Return the [X, Y] coordinate for the center point of the cell that contains the specified text.  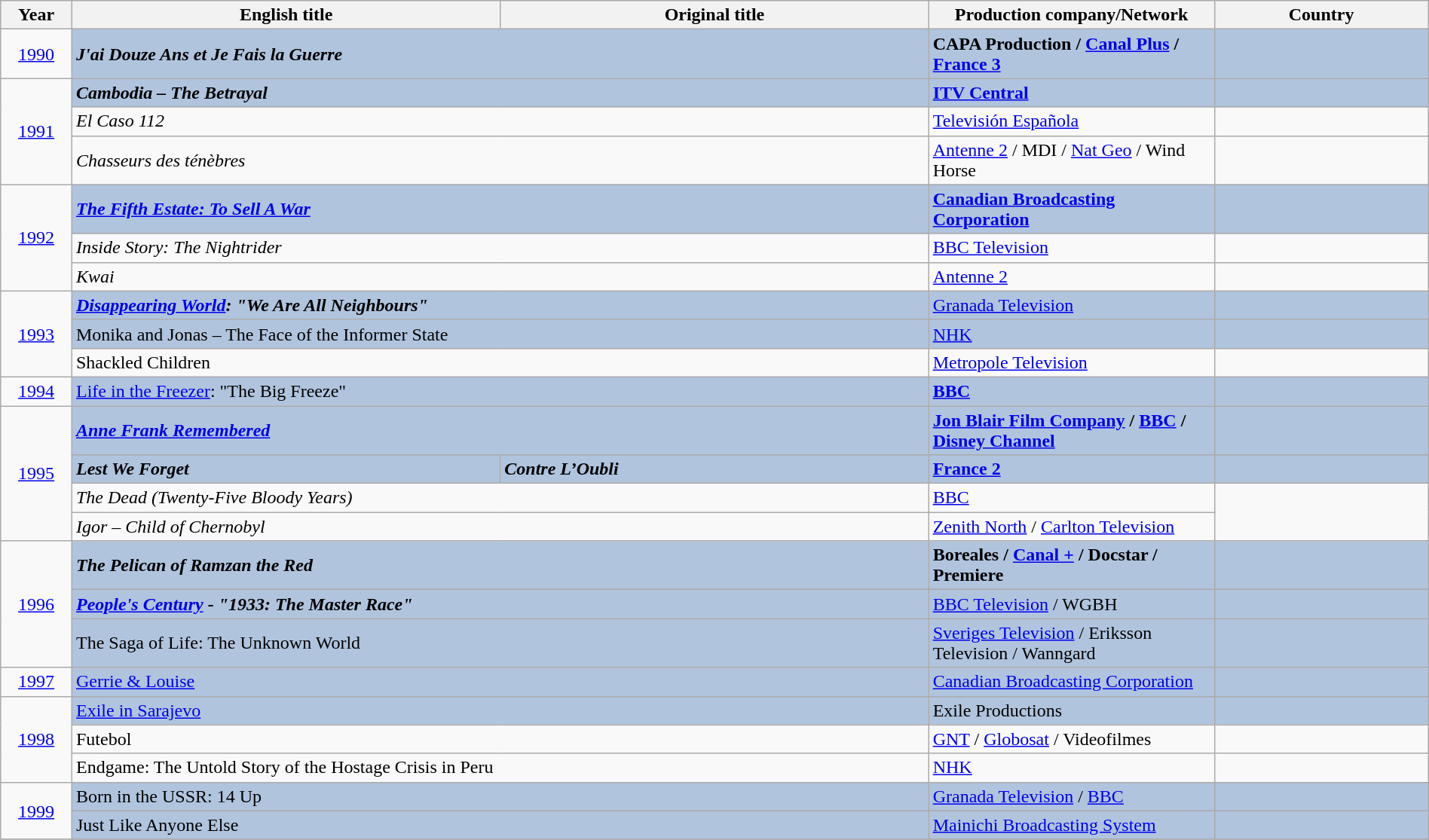
Gerrie & Louise [500, 682]
J'ai Douze Ans et Je Fais la Guerre [500, 54]
Original title [714, 15]
Antenne 2 / MDI / Nat Geo / Wind Horse [1072, 160]
1999 [36, 811]
Mainichi Broadcasting System [1072, 825]
Cambodia – The Betrayal [500, 93]
El Caso 112 [500, 121]
1990 [36, 54]
Just Like Anyone Else [500, 825]
Disappearing World: "We Are All Neighbours" [500, 305]
Antenne 2 [1072, 276]
Anne Frank Remembered [500, 429]
Lest We Forget [286, 469]
The Dead (Twenty-Five Bloody Years) [500, 498]
Country [1321, 15]
Production company/Network [1072, 15]
1998 [36, 739]
Kwai [500, 276]
1992 [36, 238]
1994 [36, 391]
Granada Television [1072, 305]
Exile Productions [1072, 710]
1993 [36, 334]
Year [36, 15]
Futebol [500, 739]
1996 [36, 604]
The Fifth Estate: To Sell A War [500, 209]
Televisión Española [1072, 121]
1991 [36, 131]
People's Century - "1933: The Master Race" [500, 604]
The Pelican of Ramzan the Red [500, 565]
The Saga of Life: The Unknown World [500, 643]
Exile in Sarajevo [500, 710]
BBC Television / WGBH [1072, 604]
Igor – Child of Chernobyl [500, 527]
Shackled Children [500, 362]
GNT / Globosat / Videofilmes [1072, 739]
Sveriges Television / Eriksson Television / Wanngard [1072, 643]
Born in the USSR: 14 Up [500, 796]
BBC Television [1072, 248]
France 2 [1072, 469]
ITV Central [1072, 93]
Endgame: The Untold Story of the Hostage Crisis in Peru [500, 768]
Metropole Television [1072, 362]
Contre L’Oubli [714, 469]
1995 [36, 473]
Inside Story: The Nightrider [500, 248]
CAPA Production / Canal Plus / France 3 [1072, 54]
1997 [36, 682]
Life in the Freezer: "The Big Freeze" [500, 391]
English title [286, 15]
Chasseurs des ténèbres [500, 160]
Boreales / Canal + / Docstar / Premiere [1072, 565]
Zenith North / Carlton Television [1072, 527]
Jon Blair Film Company / BBC / Disney Channel [1072, 429]
Granada Television / BBC [1072, 796]
Monika and Jonas – The Face of the Informer State [500, 334]
